Search for the cell housing the specified text and yield its (X, Y) center coordinate. 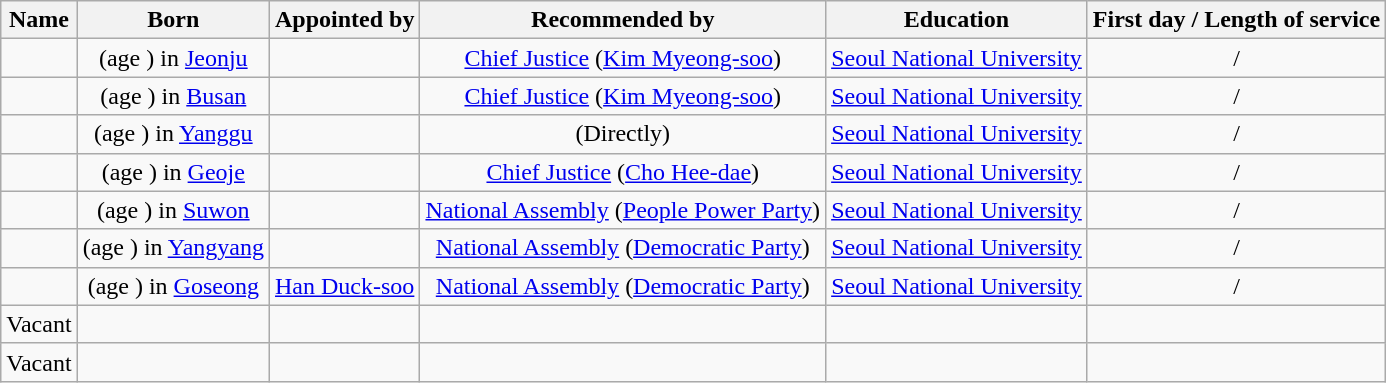
(age ) in Jeonju (173, 58)
(age ) in Geoje (173, 172)
Recommended by (623, 20)
(age ) in Yanggu (173, 134)
First day / Length of service (1236, 20)
National Assembly (People Power Party) (623, 210)
(age ) in Goseong (173, 286)
(age ) in Yangyang (173, 248)
Born (173, 20)
(age ) in Suwon (173, 210)
Education (957, 20)
(age ) in Busan (173, 96)
Chief Justice (Cho Hee-dae) (623, 172)
Appointed by (344, 20)
Name (39, 20)
(Directly) (623, 134)
Han Duck-soo (344, 286)
